Search for the cell housing the specified text and yield its (X, Y) center coordinate. 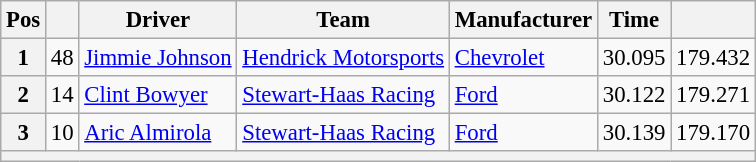
Driver (158, 20)
Clint Bowyer (158, 95)
30.122 (634, 95)
Jimmie Johnson (158, 58)
30.139 (634, 133)
14 (62, 95)
179.170 (714, 133)
Chevrolet (523, 58)
Pos (24, 20)
3 (24, 133)
179.432 (714, 58)
Aric Almirola (158, 133)
Team (343, 20)
179.271 (714, 95)
Hendrick Motorsports (343, 58)
10 (62, 133)
Manufacturer (523, 20)
Time (634, 20)
1 (24, 58)
48 (62, 58)
2 (24, 95)
30.095 (634, 58)
